Determine the [X, Y] coordinate at the center of the cell enclosing the given text.  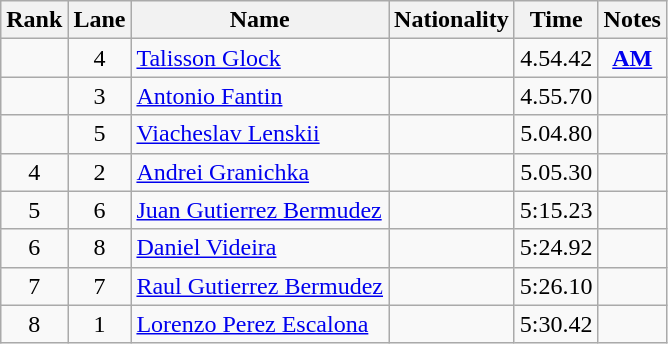
Nationality [452, 20]
Antonio Fantin [260, 96]
Rank [34, 20]
Juan Gutierrez Bermudez [260, 210]
Name [260, 20]
AM [632, 58]
5.05.30 [556, 172]
2 [100, 172]
Raul Gutierrez Bermudez [260, 286]
Lane [100, 20]
Daniel Videira [260, 248]
5:30.42 [556, 324]
4.55.70 [556, 96]
4.54.42 [556, 58]
Talisson Glock [260, 58]
5.04.80 [556, 134]
Time [556, 20]
Notes [632, 20]
1 [100, 324]
5:26.10 [556, 286]
Lorenzo Perez Escalona [260, 324]
Andrei Granichka [260, 172]
5:24.92 [556, 248]
5:15.23 [556, 210]
3 [100, 96]
Viacheslav Lenskii [260, 134]
